From the cell containing the given text, extract its center point as [x, y] coordinate. 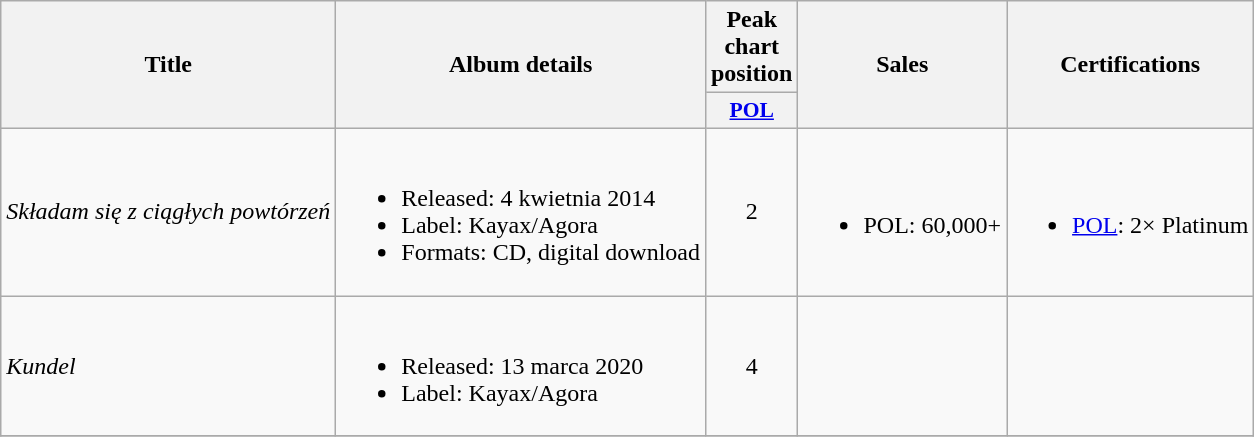
Title [168, 65]
Released: 4 kwietnia 2014Label: Kayax/AgoraFormats: CD, digital download [521, 212]
Peak chart position [751, 47]
Sales [902, 65]
Certifications [1130, 65]
POL [751, 111]
Kundel [168, 366]
Released: 13 marca 2020Label: Kayax/Agora [521, 366]
4 [751, 366]
2 [751, 212]
Składam się z ciągłych powtórzeń [168, 212]
POL: 2× Platinum [1130, 212]
POL: 60,000+ [902, 212]
Album details [521, 65]
